Capture the cell that displays the provided text and extract its [X, Y] central coordinate. 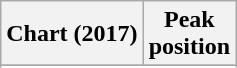
Peakposition [189, 34]
Chart (2017) [72, 34]
